Capture the cell that displays the provided text and extract its [x, y] central coordinate. 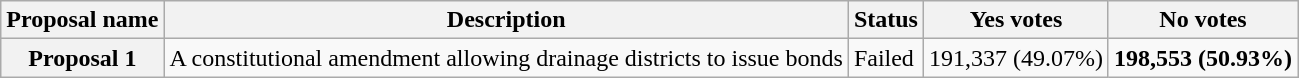
198,553 (50.93%) [1202, 58]
Proposal 1 [82, 58]
No votes [1202, 20]
Failed [886, 58]
Status [886, 20]
Proposal name [82, 20]
Description [506, 20]
191,337 (49.07%) [1016, 58]
Yes votes [1016, 20]
A constitutional amendment allowing drainage districts to issue bonds [506, 58]
